Output the (X, Y) coordinate of the center of the cell containing the given text.  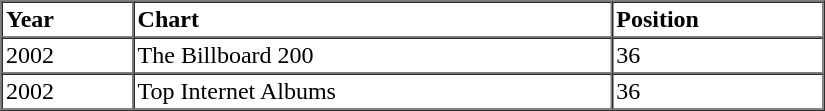
Position (718, 20)
Year (68, 20)
Top Internet Albums (372, 92)
Chart (372, 20)
The Billboard 200 (372, 56)
